Detect which cell encompasses the target text, then output its [x, y] center coordinate. 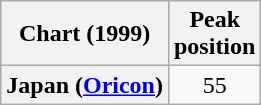
Peakposition [214, 34]
Japan (Oricon) [85, 85]
Chart (1999) [85, 34]
55 [214, 85]
